Scan for the cell matching the given text and deliver its (x, y) coordinate at center. 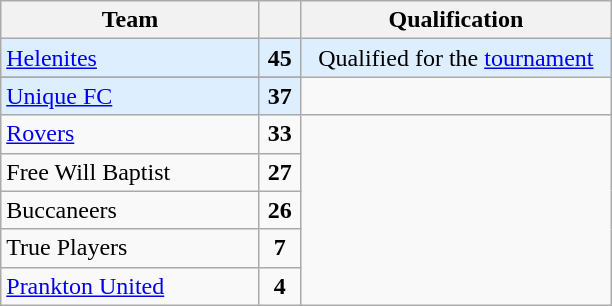
True Players (130, 248)
Qualified for the tournament (456, 58)
37 (280, 96)
Rovers (130, 134)
45 (280, 58)
4 (280, 286)
Team (130, 20)
Helenites (130, 58)
Free Will Baptist (130, 172)
Unique FC (130, 96)
27 (280, 172)
33 (280, 134)
26 (280, 210)
7 (280, 248)
Buccaneers (130, 210)
Qualification (456, 20)
Prankton United (130, 286)
